Return the [x, y] coordinate for the center point of the cell that contains the specified text.  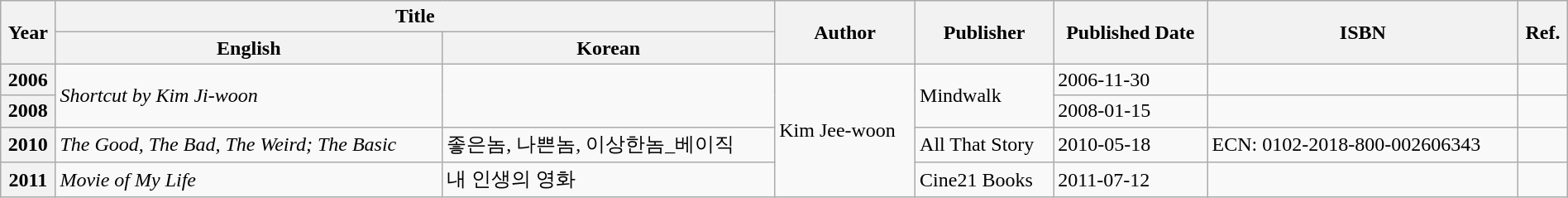
Author [845, 32]
Title [415, 17]
Published Date [1131, 32]
Year [28, 32]
English [249, 48]
Publisher [984, 32]
Shortcut by Kim Ji-woon [249, 95]
2011 [28, 181]
2008 [28, 111]
좋은놈, 나쁜놈, 이상한놈_베이직 [609, 144]
내 인생의 영화 [609, 181]
Korean [609, 48]
2008-01-15 [1131, 111]
Kim Jee-woon [845, 131]
ECN: 0102-2018-800-002606343 [1363, 144]
All That Story [984, 144]
2010 [28, 144]
Ref. [1543, 32]
2010-05-18 [1131, 144]
ISBN [1363, 32]
Cine21 Books [984, 181]
2006-11-30 [1131, 80]
2011-07-12 [1131, 181]
The Good, The Bad, The Weird; The Basic [249, 144]
Mindwalk [984, 95]
Movie of My Life [249, 181]
2006 [28, 80]
